For the text-containing cell, return its midpoint in [x, y] coordinate format. 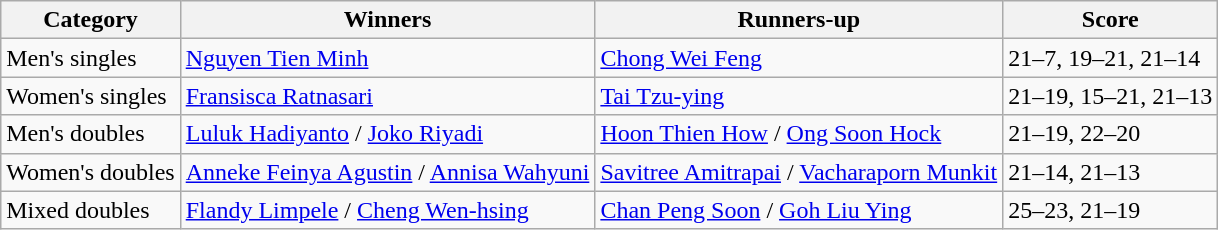
Fransisca Ratnasari [388, 96]
Winners [388, 20]
21–19, 15–21, 21–13 [1110, 96]
Chan Peng Soon / Goh Liu Ying [799, 210]
Savitree Amitrapai / Vacharaporn Munkit [799, 172]
Chong Wei Feng [799, 58]
21–7, 19–21, 21–14 [1110, 58]
Men's singles [90, 58]
Category [90, 20]
Women's singles [90, 96]
Men's doubles [90, 134]
Tai Tzu-ying [799, 96]
Runners-up [799, 20]
Luluk Hadiyanto / Joko Riyadi [388, 134]
Flandy Limpele / Cheng Wen-hsing [388, 210]
Nguyen Tien Minh [388, 58]
Hoon Thien How / Ong Soon Hock [799, 134]
Mixed doubles [90, 210]
Score [1110, 20]
21–19, 22–20 [1110, 134]
21–14, 21–13 [1110, 172]
Women's doubles [90, 172]
25–23, 21–19 [1110, 210]
Anneke Feinya Agustin / Annisa Wahyuni [388, 172]
